Scan for the cell matching the given text and deliver its [x, y] coordinate at center. 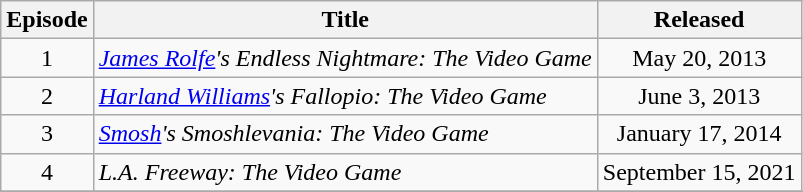
Harland Williams's Fallopio: The Video Game [345, 96]
3 [47, 134]
Episode [47, 20]
2 [47, 96]
Released [699, 20]
James Rolfe's Endless Nightmare: The Video Game [345, 58]
June 3, 2013 [699, 96]
Title [345, 20]
L.A. Freeway: The Video Game [345, 172]
Smosh's Smoshlevania: The Video Game [345, 134]
January 17, 2014 [699, 134]
May 20, 2013 [699, 58]
1 [47, 58]
4 [47, 172]
September 15, 2021 [699, 172]
